For the text-containing cell, return its midpoint in [x, y] coordinate format. 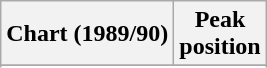
Chart (1989/90) [88, 34]
Peakposition [220, 34]
